From the cell containing the given text, extract its center point as (X, Y) coordinate. 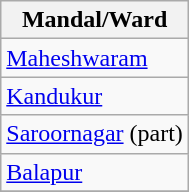
Maheshwaram (95, 58)
Saroornagar (part) (95, 134)
Mandal/Ward (95, 20)
Balapur (95, 172)
Kandukur (95, 96)
